From the cell containing the given text, extract its center point as (X, Y) coordinate. 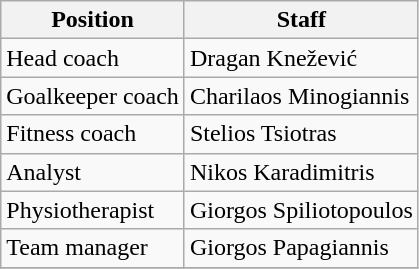
Dragan Knežević (301, 58)
Giorgos Papagiannis (301, 248)
Team manager (93, 248)
Head coach (93, 58)
Goalkeeper coach (93, 96)
Giorgos Spiliotopoulos (301, 210)
Stelios Tsiotras (301, 134)
Position (93, 20)
Staff (301, 20)
Nikos Karadimitris (301, 172)
Physiotherapist (93, 210)
Charilaos Minogiannis (301, 96)
Analyst (93, 172)
Fitness coach (93, 134)
